Locate the cell with the specified text and output its (X, Y) center coordinate. 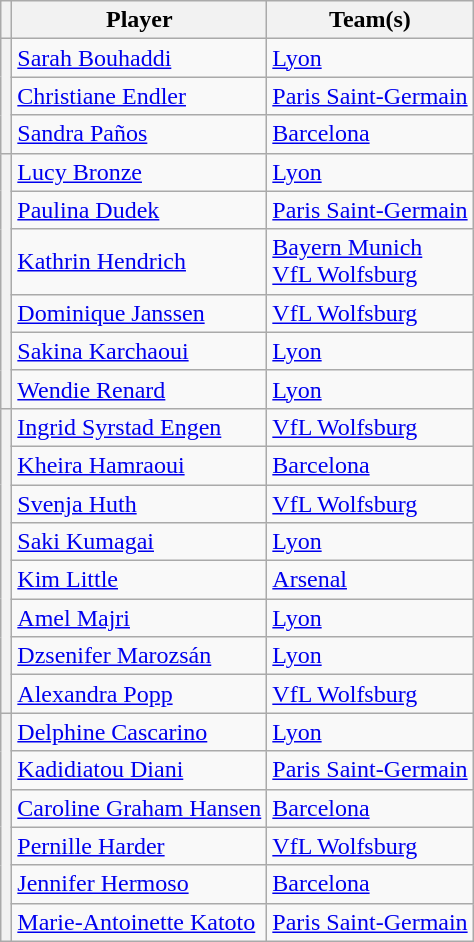
Amel Majri (140, 618)
Pernille Harder (140, 846)
Kim Little (140, 580)
Bayern Munich VfL Wolfsburg (370, 262)
Marie-Antoinette Katoto (140, 922)
Ingrid Syrstad Engen (140, 427)
Kathrin Hendrich (140, 262)
Paulina Dudek (140, 210)
Sakina Karchaoui (140, 351)
Sarah Bouhaddi (140, 58)
Jennifer Hermoso (140, 884)
Sandra Paños (140, 134)
Caroline Graham Hansen (140, 808)
Dzsenifer Marozsán (140, 656)
Wendie Renard (140, 389)
Delphine Cascarino (140, 732)
Lucy Bronze (140, 172)
Dominique Janssen (140, 313)
Kadidiatou Diani (140, 770)
Saki Kumagai (140, 542)
Player (140, 20)
Alexandra Popp (140, 694)
Svenja Huth (140, 503)
Team(s) (370, 20)
Kheira Hamraoui (140, 465)
Christiane Endler (140, 96)
Arsenal (370, 580)
